Provide the [x, y] coordinate of the cell's center where the given text is located.  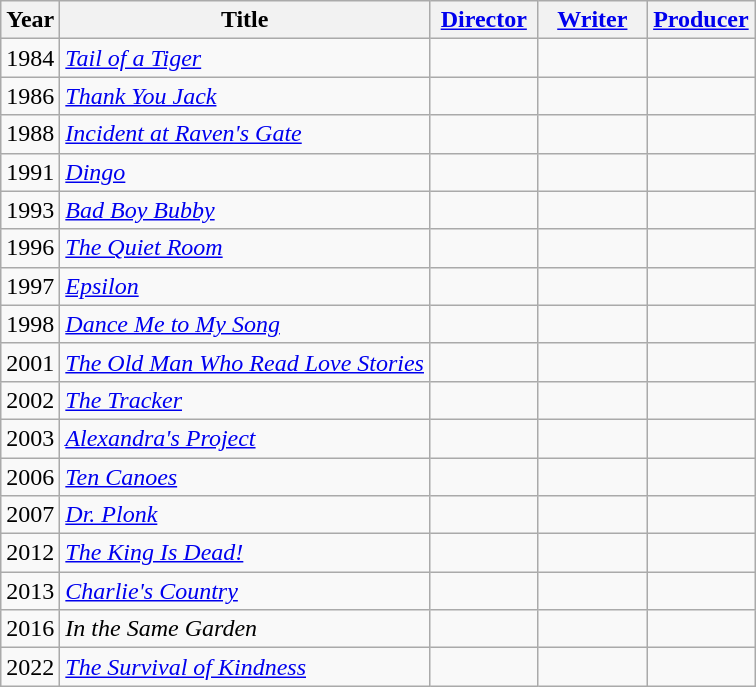
Dingo [245, 172]
The Tracker [245, 400]
The King Is Dead! [245, 553]
Writer [592, 20]
The Old Man Who Read Love Stories [245, 362]
Bad Boy Bubby [245, 210]
2012 [30, 553]
1993 [30, 210]
In the Same Garden [245, 629]
Incident at Raven's Gate [245, 134]
Ten Canoes [245, 477]
Year [30, 20]
2006 [30, 477]
1997 [30, 286]
2007 [30, 515]
Dr. Plonk [245, 515]
1984 [30, 58]
2001 [30, 362]
Dance Me to My Song [245, 324]
Thank You Jack [245, 96]
2002 [30, 400]
Producer [702, 20]
Epsilon [245, 286]
Director [484, 20]
1998 [30, 324]
Charlie's Country [245, 591]
2003 [30, 438]
2016 [30, 629]
The Quiet Room [245, 248]
2013 [30, 591]
1988 [30, 134]
Alexandra's Project [245, 438]
Title [245, 20]
1986 [30, 96]
1996 [30, 248]
The Survival of Kindness [245, 667]
2022 [30, 667]
Tail of a Tiger [245, 58]
1991 [30, 172]
